Detect which cell encompasses the target text, then output its [x, y] center coordinate. 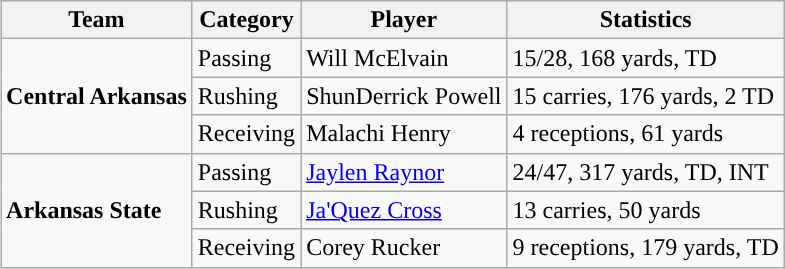
15 carries, 176 yards, 2 TD [646, 96]
Statistics [646, 20]
15/28, 168 yards, TD [646, 58]
Will McElvain [404, 58]
Team [97, 20]
Corey Rucker [404, 248]
Player [404, 20]
Malachi Henry [404, 134]
Category [246, 20]
24/47, 317 yards, TD, INT [646, 172]
9 receptions, 179 yards, TD [646, 248]
Ja'Quez Cross [404, 210]
ShunDerrick Powell [404, 96]
4 receptions, 61 yards [646, 134]
Arkansas State [97, 210]
Central Arkansas [97, 96]
13 carries, 50 yards [646, 210]
Jaylen Raynor [404, 172]
